Output the (x, y) coordinate of the center of the cell containing the given text.  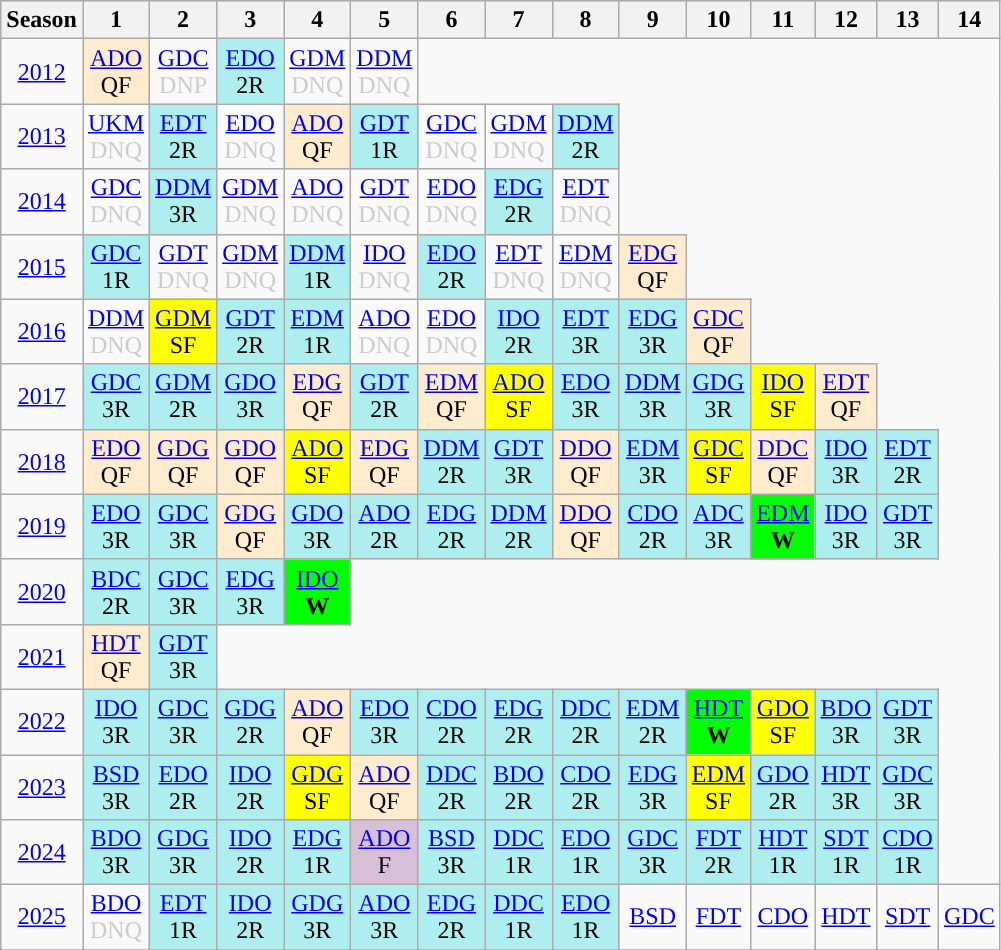
EDMW (783, 526)
2014 (42, 202)
EDT3R (586, 332)
SDT1R (846, 852)
Season (42, 20)
EDG1R (318, 852)
4 (318, 20)
2022 (42, 722)
HDT1R (783, 852)
EDMSF (718, 786)
GDMSF (184, 332)
9 (652, 20)
EDT1R (184, 918)
GDOQF (250, 462)
CDO (783, 918)
HDT (846, 918)
2016 (42, 332)
GDC (969, 918)
GDM2R (184, 396)
2013 (42, 136)
EDMQF (452, 396)
2021 (42, 656)
13 (908, 20)
11 (783, 20)
UKMDNQ (116, 136)
IDOW (318, 592)
ADO2R (384, 526)
2019 (42, 526)
1 (116, 20)
ADC3R (718, 526)
HDTQF (116, 656)
2012 (42, 72)
ADO3R (384, 918)
ADOF (384, 852)
2025 (42, 918)
SDT (908, 918)
BDO2R (518, 786)
EDM2R (652, 722)
GDO2R (783, 786)
3 (250, 20)
12 (846, 20)
HDT3R (846, 786)
EDM3R (652, 462)
14 (969, 20)
EDOQF (116, 462)
DDM1R (318, 266)
6 (452, 20)
FDT (718, 918)
IDODNQ (384, 266)
FDT2R (718, 852)
GDG2R (250, 722)
5 (384, 20)
BSD (652, 918)
2 (184, 20)
DDCQF (783, 462)
2017 (42, 396)
IDOSF (783, 396)
EDM1R (318, 332)
GDCQF (718, 332)
EDTQF (846, 396)
GDOSF (783, 722)
7 (518, 20)
GDT1R (384, 136)
2023 (42, 786)
GDCDNP (184, 72)
EDMDNQ (586, 266)
GDGSF (318, 786)
CDO1R (908, 852)
BDC2R (116, 592)
GDC1R (116, 266)
BDODNQ (116, 918)
HDTW (718, 722)
2015 (42, 266)
10 (718, 20)
8 (586, 20)
GDCSF (718, 462)
2018 (42, 462)
2020 (42, 592)
2024 (42, 852)
